Pinpoint the cell where the given text exists, returning its [x, y] midpoint coordinate. 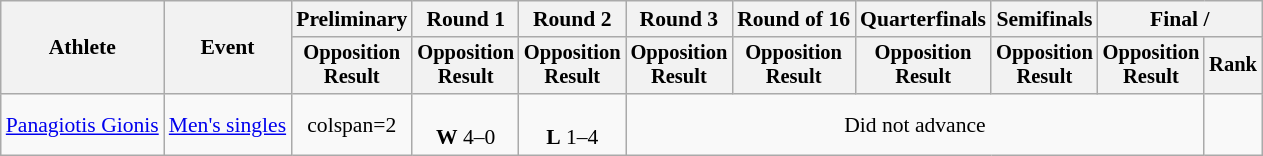
Men's singles [228, 124]
Final / [1180, 19]
Did not advance [916, 124]
Round 1 [466, 19]
Quarterfinals [923, 19]
Preliminary [352, 19]
Event [228, 48]
Rank [1233, 66]
L 1–4 [572, 124]
colspan=2 [352, 124]
W 4–0 [466, 124]
Round 3 [680, 19]
Semifinals [1044, 19]
Panagiotis Gionis [82, 124]
Round of 16 [794, 19]
Round 2 [572, 19]
Athlete [82, 48]
